From the cell containing the given text, extract its center point as [x, y] coordinate. 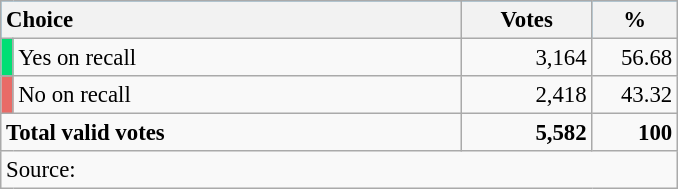
56.68 [635, 58]
Source: [340, 170]
No on recall [237, 95]
Votes [526, 20]
2,418 [526, 95]
5,582 [526, 133]
43.32 [635, 95]
3,164 [526, 58]
100 [635, 133]
Yes on recall [237, 58]
Total valid votes [232, 133]
% [635, 20]
Choice [232, 20]
